Provide the (X, Y) coordinate of the cell's center where the given text is located.  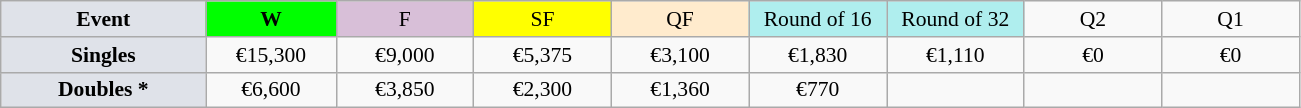
Singles (104, 55)
€3,850 (405, 90)
SF (543, 19)
€1,360 (680, 90)
Q1 (1231, 19)
Doubles * (104, 90)
€770 (818, 90)
Round of 32 (955, 19)
€1,830 (818, 55)
Event (104, 19)
F (405, 19)
€9,000 (405, 55)
Round of 16 (818, 19)
€2,300 (543, 90)
QF (680, 19)
€5,375 (543, 55)
€3,100 (680, 55)
€15,300 (271, 55)
W (271, 19)
Q2 (1093, 19)
€1,110 (955, 55)
€6,600 (271, 90)
